Return the [X, Y] coordinate for the center point of the cell that contains the specified text.  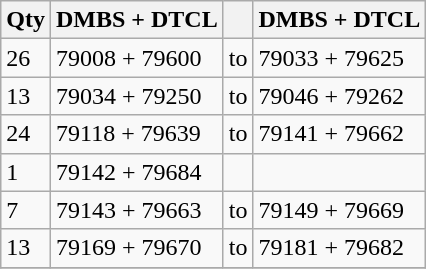
79169 + 79670 [136, 248]
7 [26, 210]
79141 + 79662 [340, 134]
79008 + 79600 [136, 58]
79046 + 79262 [340, 96]
Qty [26, 20]
26 [26, 58]
79142 + 79684 [136, 172]
79034 + 79250 [136, 96]
79118 + 79639 [136, 134]
79143 + 79663 [136, 210]
79149 + 79669 [340, 210]
1 [26, 172]
24 [26, 134]
79181 + 79682 [340, 248]
79033 + 79625 [340, 58]
